Pinpoint the cell where the given text exists, returning its [x, y] midpoint coordinate. 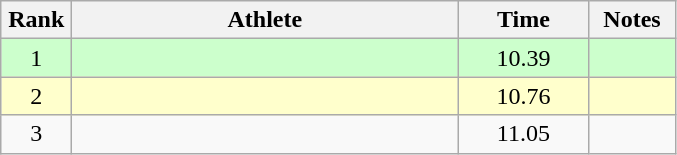
11.05 [524, 134]
10.39 [524, 58]
Notes [632, 20]
Rank [36, 20]
10.76 [524, 96]
2 [36, 96]
1 [36, 58]
3 [36, 134]
Athlete [265, 20]
Time [524, 20]
